Return the (x, y) coordinate for the center point of the cell that contains the specified text.  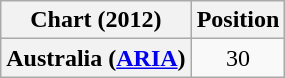
Australia (ARIA) (96, 58)
Position (238, 20)
Chart (2012) (96, 20)
30 (238, 58)
